Find where the given text appears and provide that cell's center as [X, Y] coordinate. 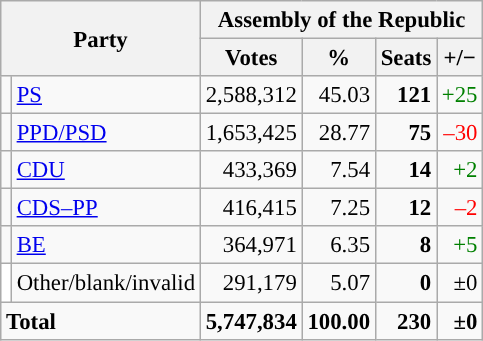
28.77 [338, 133]
Seats [406, 58]
–2 [460, 208]
2,588,312 [251, 95]
PS [106, 95]
5.07 [338, 283]
Total [101, 321]
416,415 [251, 208]
+25 [460, 95]
433,369 [251, 170]
+/− [460, 58]
75 [406, 133]
121 [406, 95]
5,747,834 [251, 321]
14 [406, 170]
8 [406, 245]
291,179 [251, 283]
1,653,425 [251, 133]
BE [106, 245]
CDS–PP [106, 208]
–30 [460, 133]
230 [406, 321]
Votes [251, 58]
100.00 [338, 321]
+5 [460, 245]
6.35 [338, 245]
CDU [106, 170]
0 [406, 283]
PPD/PSD [106, 133]
+2 [460, 170]
364,971 [251, 245]
Assembly of the Republic [341, 20]
Other/blank/invalid [106, 283]
12 [406, 208]
45.03 [338, 95]
7.25 [338, 208]
7.54 [338, 170]
% [338, 58]
Party [101, 38]
